Return (X, Y) of the center of cell containing provided text 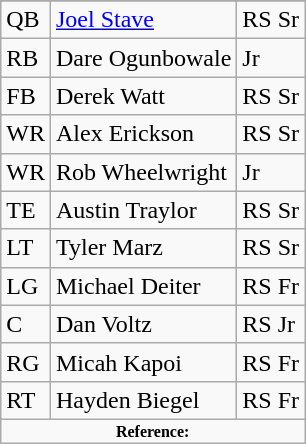
Hayden Biegel (143, 400)
Tyler Marz (143, 248)
QB (26, 20)
Dan Voltz (143, 324)
LG (26, 286)
C (26, 324)
Derek Watt (143, 96)
RB (26, 58)
Reference: (153, 431)
Micah Kapoi (143, 362)
Joel Stave (143, 20)
Austin Traylor (143, 210)
TE (26, 210)
FB (26, 96)
LT (26, 248)
RS Jr (271, 324)
Dare Ogunbowale (143, 58)
Michael Deiter (143, 286)
Rob Wheelwright (143, 172)
Alex Erickson (143, 134)
RG (26, 362)
RT (26, 400)
